For the text-containing cell, return its midpoint in (x, y) coordinate format. 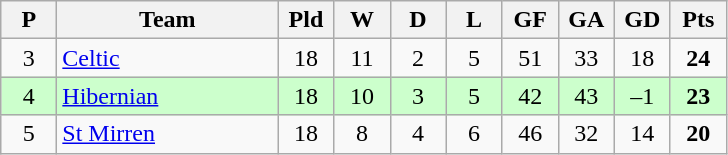
43 (586, 96)
8 (362, 134)
Celtic (168, 58)
20 (698, 134)
Hibernian (168, 96)
L (474, 20)
42 (530, 96)
10 (362, 96)
GF (530, 20)
46 (530, 134)
Team (168, 20)
11 (362, 58)
GD (642, 20)
6 (474, 134)
D (418, 20)
51 (530, 58)
–1 (642, 96)
14 (642, 134)
GA (586, 20)
St Mirren (168, 134)
24 (698, 58)
Pts (698, 20)
32 (586, 134)
33 (586, 58)
2 (418, 58)
23 (698, 96)
P (29, 20)
W (362, 20)
Pld (306, 20)
